Pinpoint the cell where the given text exists, returning its [X, Y] midpoint coordinate. 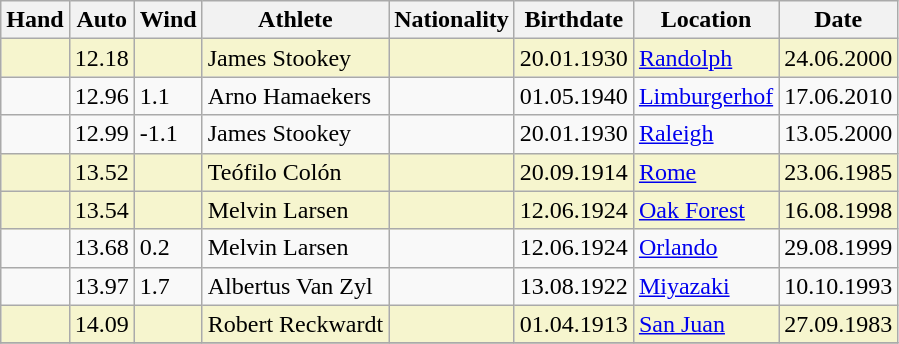
Raleigh [706, 134]
13.52 [102, 172]
10.10.1993 [838, 286]
12.96 [102, 96]
01.05.1940 [574, 96]
Hand [35, 20]
Albertus Van Zyl [295, 286]
Rome [706, 172]
Auto [102, 20]
Wind [168, 20]
1.1 [168, 96]
13.08.1922 [574, 286]
01.04.1913 [574, 324]
20.09.1914 [574, 172]
12.99 [102, 134]
13.97 [102, 286]
Arno Hamaekers [295, 96]
23.06.1985 [838, 172]
Date [838, 20]
13.05.2000 [838, 134]
Birthdate [574, 20]
Athlete [295, 20]
29.08.1999 [838, 248]
13.54 [102, 210]
24.06.2000 [838, 58]
-1.1 [168, 134]
Oak Forest [706, 210]
Limburgerhof [706, 96]
13.68 [102, 248]
San Juan [706, 324]
0.2 [168, 248]
Nationality [452, 20]
Location [706, 20]
16.08.1998 [838, 210]
14.09 [102, 324]
27.09.1983 [838, 324]
Miyazaki [706, 286]
17.06.2010 [838, 96]
Orlando [706, 248]
12.18 [102, 58]
Teófilo Colón [295, 172]
Robert Reckwardt [295, 324]
Randolph [706, 58]
1.7 [168, 286]
